Scan for the cell matching the given text and deliver its (X, Y) coordinate at center. 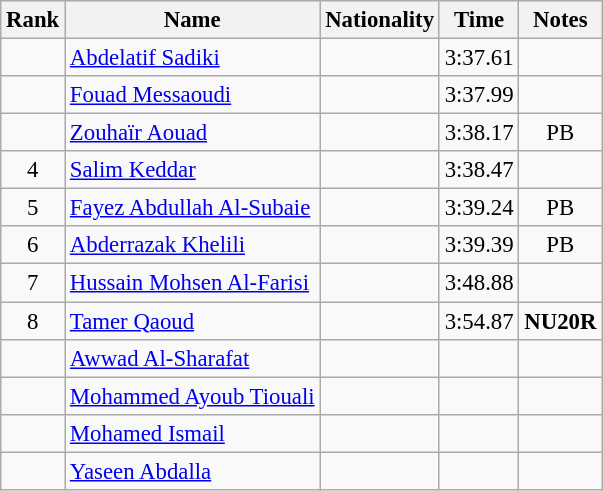
Fayez Abdullah Al-Subaie (192, 208)
4 (33, 170)
Tamer Qaoud (192, 321)
3:54.87 (479, 321)
Yaseen Abdalla (192, 471)
3:37.99 (479, 95)
Rank (33, 20)
Awwad Al-Sharafat (192, 358)
Fouad Messaoudi (192, 95)
3:38.17 (479, 133)
3:39.24 (479, 208)
Abderrazak Khelili (192, 245)
3:48.88 (479, 283)
Zouhaïr Aouad (192, 133)
NU20R (560, 321)
7 (33, 283)
3:39.39 (479, 245)
Time (479, 20)
Mohamed Ismail (192, 433)
5 (33, 208)
Mohammed Ayoub Tiouali (192, 396)
Salim Keddar (192, 170)
3:37.61 (479, 58)
Name (192, 20)
Nationality (380, 20)
Abdelatif Sadiki (192, 58)
6 (33, 245)
Notes (560, 20)
3:38.47 (479, 170)
Hussain Mohsen Al-Farisi (192, 283)
8 (33, 321)
